Output the (x, y) coordinate of the center of the cell containing the given text.  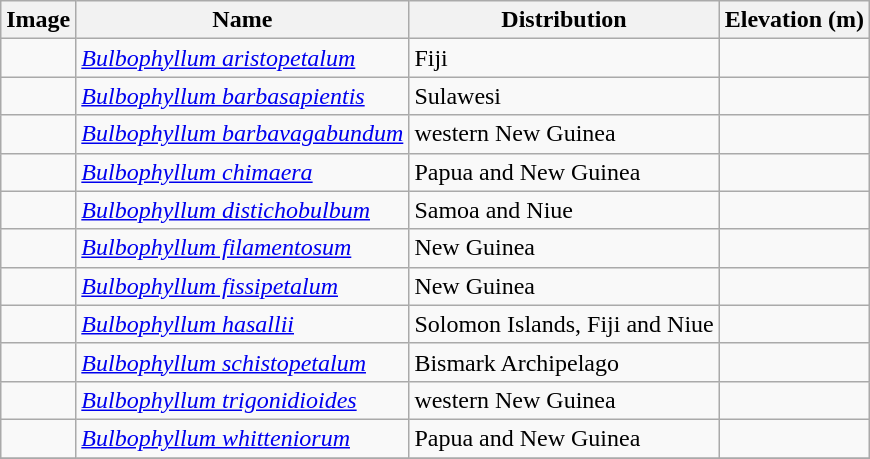
Bulbophyllum hasallii (242, 324)
Image (38, 20)
Bulbophyllum aristopetalum (242, 58)
Bulbophyllum schistopetalum (242, 362)
Bulbophyllum distichobulbum (242, 210)
Fiji (564, 58)
Distribution (564, 20)
Bulbophyllum barbasapientis (242, 96)
Elevation (m) (794, 20)
Bulbophyllum chimaera (242, 172)
Name (242, 20)
Solomon Islands, Fiji and Niue (564, 324)
Bulbophyllum fissipetalum (242, 286)
Bulbophyllum trigonidioides (242, 400)
Bulbophyllum whitteniorum (242, 438)
Samoa and Niue (564, 210)
Bismark Archipelago (564, 362)
Bulbophyllum filamentosum (242, 248)
Bulbophyllum barbavagabundum (242, 134)
Sulawesi (564, 96)
